Return [X, Y] of the center of cell containing provided text 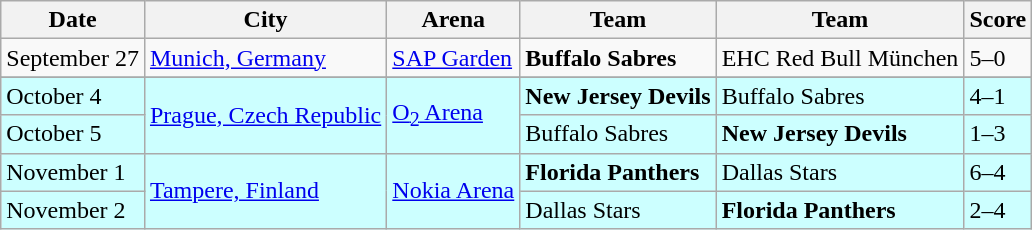
Tampere, Finland [265, 191]
O2 Arena [454, 115]
5–0 [998, 58]
November 2 [73, 210]
September 27 [73, 58]
October 5 [73, 134]
Prague, Czech Republic [265, 115]
2–4 [998, 210]
October 4 [73, 96]
Date [73, 20]
SAP Garden [454, 58]
Score [998, 20]
EHC Red Bull München [840, 58]
Arena [454, 20]
November 1 [73, 172]
City [265, 20]
Munich, Germany [265, 58]
Nokia Arena [454, 191]
1–3 [998, 134]
6–4 [998, 172]
4–1 [998, 96]
